Search for the cell housing the specified text and yield its (x, y) center coordinate. 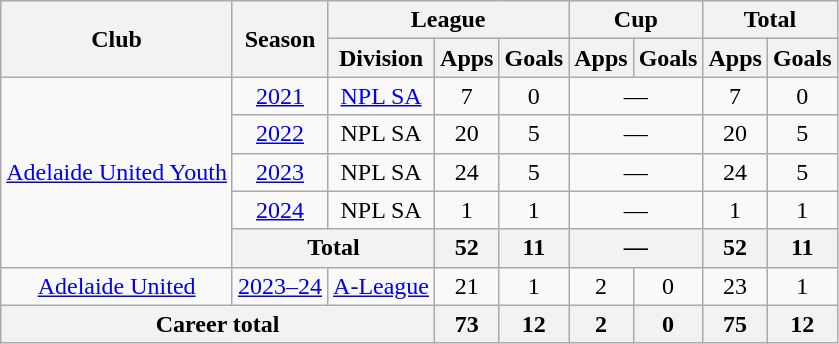
Adelaide United (117, 286)
A-League (382, 286)
2021 (280, 96)
League (448, 20)
73 (467, 324)
2023–24 (280, 286)
Season (280, 39)
2022 (280, 134)
Division (382, 58)
Cup (636, 20)
23 (735, 286)
21 (467, 286)
Career total (218, 324)
Adelaide United Youth (117, 172)
Club (117, 39)
75 (735, 324)
2023 (280, 172)
2024 (280, 210)
